Identify which cell holds the provided text, then report its (X, Y) central coordinate. 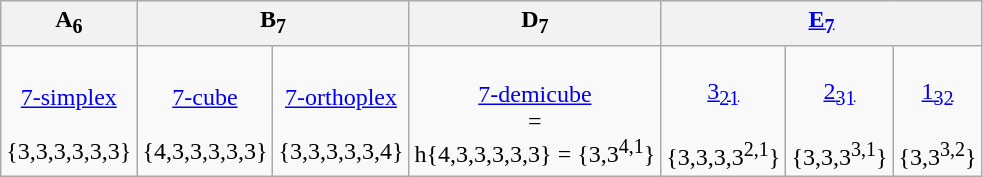
7-simplex{3,3,3,3,3,3} (69, 111)
D7 (535, 23)
7-cube{4,3,3,3,3,3} (205, 111)
7-demicube = h{4,3,3,3,3,3} = {3,34,1} (535, 111)
B7 (273, 23)
231{3,3,33,1} (840, 111)
132{3,33,2} (938, 111)
A6 (69, 23)
321{3,3,3,32,1} (724, 111)
E7 (822, 23)
7-orthoplex{3,3,3,3,3,4} (341, 111)
